Provide the [x, y] coordinate of the cell's center where the given text is located.  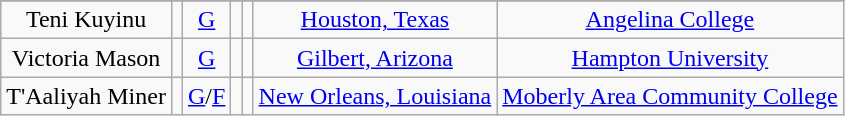
Moberly Area Community College [670, 96]
Houston, Texas [375, 20]
Gilbert, Arizona [375, 58]
Angelina College [670, 20]
Hampton University [670, 58]
T'Aaliyah Miner [86, 96]
New Orleans, Louisiana [375, 96]
G/F [206, 96]
Victoria Mason [86, 58]
Teni Kuyinu [86, 20]
